For the text-containing cell, return its midpoint in (x, y) coordinate format. 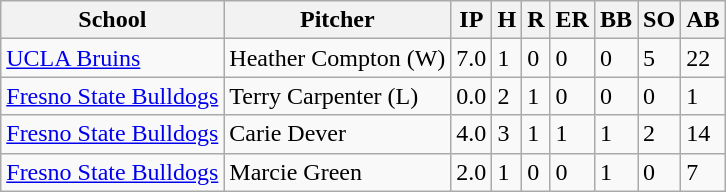
7.0 (472, 58)
14 (703, 134)
AB (703, 20)
R (536, 20)
IP (472, 20)
Pitcher (338, 20)
BB (616, 20)
UCLA Bruins (112, 58)
7 (703, 172)
SO (660, 20)
Heather Compton (W) (338, 58)
Carie Dever (338, 134)
5 (660, 58)
3 (507, 134)
0.0 (472, 96)
22 (703, 58)
Terry Carpenter (L) (338, 96)
ER (572, 20)
2.0 (472, 172)
H (507, 20)
School (112, 20)
Marcie Green (338, 172)
4.0 (472, 134)
